Determine the [X, Y] coordinate at the center of the cell enclosing the given text.  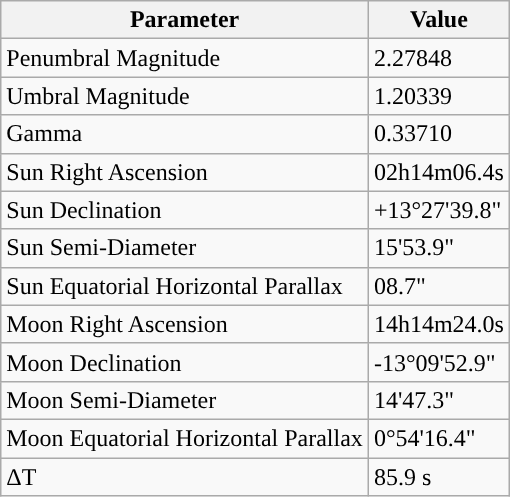
Parameter [185, 20]
ΔT [185, 477]
14h14m24.0s [438, 324]
Sun Declination [185, 210]
Moon Equatorial Horizontal Parallax [185, 438]
Sun Semi-Diameter [185, 248]
85.9 s [438, 477]
1.20339 [438, 96]
14'47.3" [438, 400]
08.7" [438, 286]
15'53.9" [438, 248]
-13°09'52.9" [438, 362]
Moon Declination [185, 362]
Umbral Magnitude [185, 96]
+13°27'39.8" [438, 210]
Penumbral Magnitude [185, 58]
02h14m06.4s [438, 172]
0.33710 [438, 134]
2.27848 [438, 58]
Sun Equatorial Horizontal Parallax [185, 286]
Sun Right Ascension [185, 172]
Value [438, 20]
Moon Semi-Diameter [185, 400]
Moon Right Ascension [185, 324]
Gamma [185, 134]
0°54'16.4" [438, 438]
